Pinpoint the cell where the given text exists, returning its (x, y) midpoint coordinate. 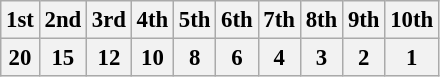
4 (279, 58)
6 (237, 58)
2nd (62, 20)
3rd (110, 20)
8 (195, 58)
1 (412, 58)
5th (195, 20)
2 (364, 58)
12 (110, 58)
9th (364, 20)
1st (20, 20)
4th (152, 20)
8th (321, 20)
10 (152, 58)
3 (321, 58)
15 (62, 58)
20 (20, 58)
6th (237, 20)
7th (279, 20)
10th (412, 20)
